Return the [X, Y] coordinate for the center point of the cell that contains the specified text.  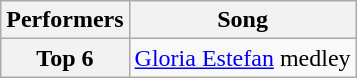
Top 6 [65, 58]
Gloria Estefan medley [242, 58]
Performers [65, 20]
Song [242, 20]
